Detect which cell encompasses the target text, then output its (X, Y) center coordinate. 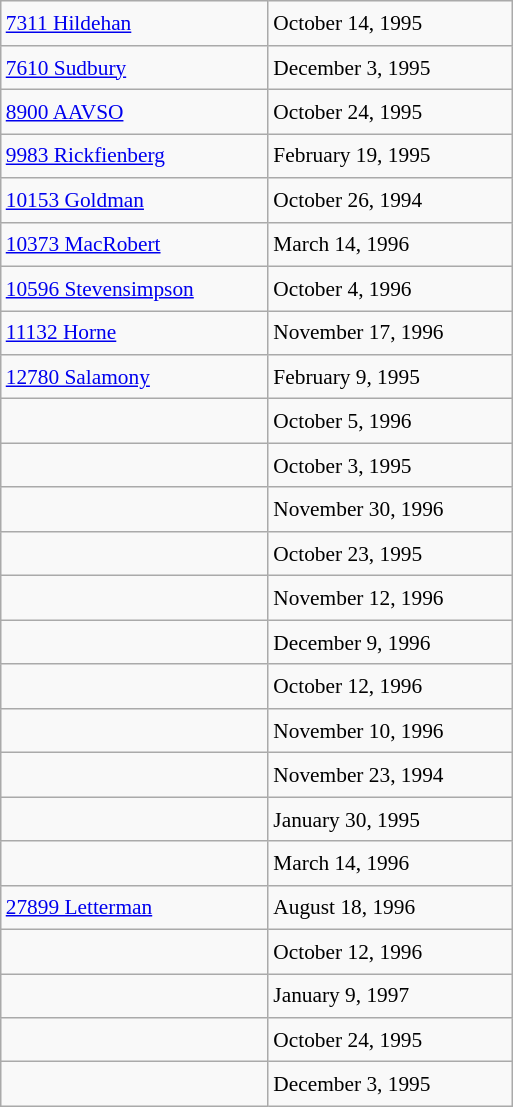
February 9, 1995 (390, 377)
10153 Goldman (135, 200)
November 17, 1996 (390, 333)
January 9, 1997 (390, 996)
10596 Stevensimpson (135, 288)
12780 Salamony (135, 377)
11132 Horne (135, 333)
August 18, 1996 (390, 907)
October 14, 1995 (390, 23)
7311 Hildehan (135, 23)
October 3, 1995 (390, 465)
8900 AAVSO (135, 112)
October 4, 1996 (390, 288)
October 26, 1994 (390, 200)
October 23, 1995 (390, 554)
November 12, 1996 (390, 598)
December 9, 1996 (390, 642)
7610 Sudbury (135, 67)
9983 Rickfienberg (135, 156)
10373 MacRobert (135, 244)
November 23, 1994 (390, 775)
27899 Letterman (135, 907)
January 30, 1995 (390, 819)
November 10, 1996 (390, 730)
November 30, 1996 (390, 509)
October 5, 1996 (390, 421)
February 19, 1995 (390, 156)
